Locate the cell with the specified text and output its (X, Y) center coordinate. 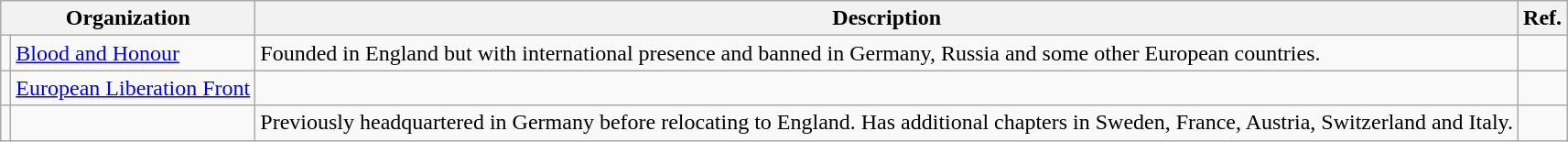
Ref. (1543, 18)
European Liberation Front (134, 88)
Description (887, 18)
Organization (128, 18)
Previously headquartered in Germany before relocating to England. Has additional chapters in Sweden, France, Austria, Switzerland and Italy. (887, 123)
Blood and Honour (134, 53)
Founded in England but with international presence and banned in Germany, Russia and some other European countries. (887, 53)
